Output the (x, y) coordinate of the center of the cell containing the given text.  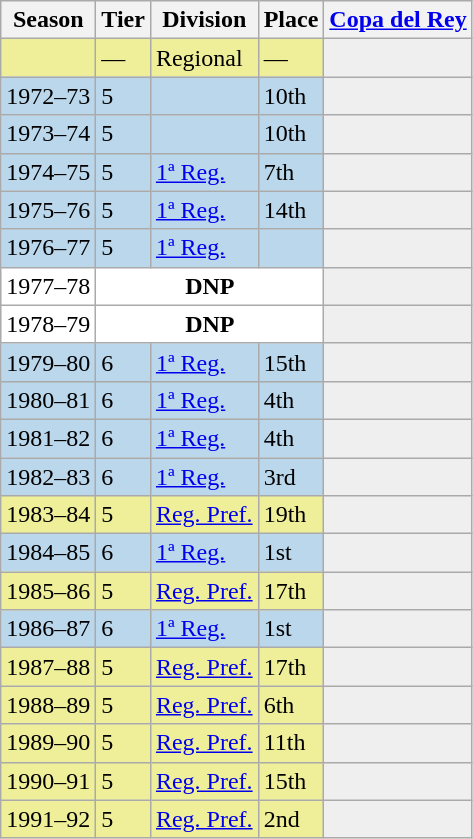
7th (291, 172)
1989–90 (48, 743)
1984–85 (48, 553)
1986–87 (48, 629)
1973–74 (48, 134)
1976–77 (48, 248)
1979–80 (48, 362)
6th (291, 705)
11th (291, 743)
1975–76 (48, 210)
1977–78 (48, 286)
14th (291, 210)
1991–92 (48, 819)
1980–81 (48, 400)
1987–88 (48, 667)
Regional (204, 58)
2nd (291, 819)
19th (291, 515)
1985–86 (48, 591)
1990–91 (48, 781)
1974–75 (48, 172)
1972–73 (48, 96)
1982–83 (48, 477)
Copa del Rey (398, 20)
1978–79 (48, 324)
1988–89 (48, 705)
Tier (124, 20)
Place (291, 20)
Season (48, 20)
1983–84 (48, 515)
1981–82 (48, 438)
Division (204, 20)
3rd (291, 477)
